For the text-containing cell, return its midpoint in [x, y] coordinate format. 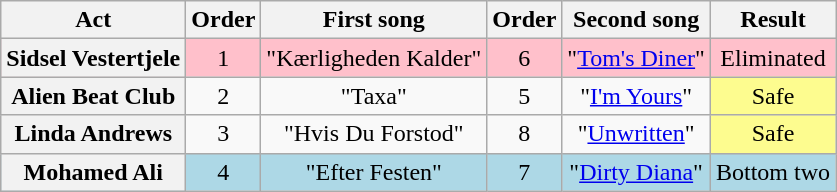
"I'm Yours" [636, 96]
Second song [636, 20]
3 [224, 134]
7 [524, 172]
Act [94, 20]
"Kærligheden Kalder" [374, 58]
2 [224, 96]
8 [524, 134]
4 [224, 172]
"Efter Festen" [374, 172]
1 [224, 58]
"Hvis Du Forstod" [374, 134]
Result [772, 20]
First song [374, 20]
"Unwritten" [636, 134]
5 [524, 96]
Mohamed Ali [94, 172]
Eliminated [772, 58]
"Dirty Diana" [636, 172]
6 [524, 58]
"Tom's Diner" [636, 58]
Linda Andrews [94, 134]
Alien Beat Club [94, 96]
"Taxa" [374, 96]
Sidsel Vestertjele [94, 58]
Bottom two [772, 172]
